Provide the (X, Y) coordinate of the cell's center where the given text is located.  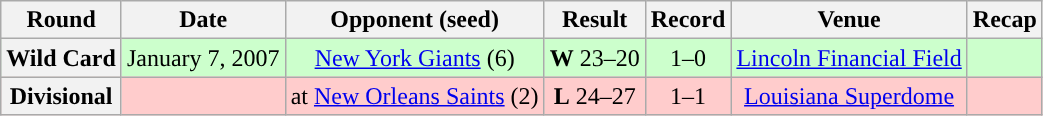
New York Giants (6) (414, 58)
L 24–27 (594, 96)
1–1 (688, 96)
Divisional (62, 96)
Result (594, 20)
Opponent (seed) (414, 20)
Recap (1004, 20)
Venue (849, 20)
January 7, 2007 (203, 58)
Lincoln Financial Field (849, 58)
Louisiana Superdome (849, 96)
1–0 (688, 58)
at New Orleans Saints (2) (414, 96)
Round (62, 20)
Record (688, 20)
W 23–20 (594, 58)
Date (203, 20)
Wild Card (62, 58)
